Pinpoint the cell where the given text exists, returning its (x, y) midpoint coordinate. 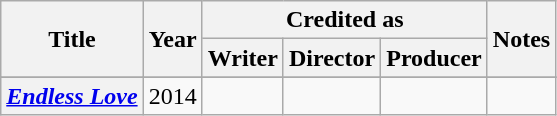
Year (172, 39)
Notes (521, 39)
Writer (242, 58)
2014 (172, 96)
Director (332, 58)
Producer (434, 58)
Credited as (344, 20)
Title (72, 39)
Endless Love (72, 96)
